Determine the [X, Y] coordinate at the center of the cell enclosing the given text.  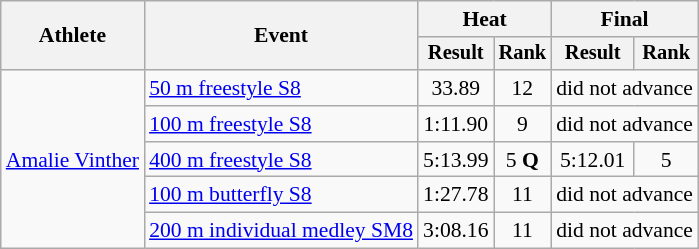
12 [523, 88]
Heat [484, 19]
5:12.01 [592, 160]
100 m butterfly S8 [281, 195]
Final [624, 19]
200 m individual medley SM8 [281, 231]
400 m freestyle S8 [281, 160]
33.89 [456, 88]
9 [523, 124]
1:11.90 [456, 124]
5 Q [523, 160]
Amalie Vinther [72, 159]
3:08.16 [456, 231]
Athlete [72, 36]
50 m freestyle S8 [281, 88]
5 [666, 160]
100 m freestyle S8 [281, 124]
1:27.78 [456, 195]
Event [281, 36]
5:13.99 [456, 160]
